For the text-containing cell, return its midpoint in [x, y] coordinate format. 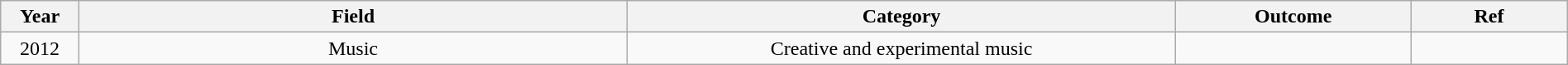
Creative and experimental music [901, 48]
Music [352, 48]
Outcome [1293, 17]
Category [901, 17]
2012 [40, 48]
Year [40, 17]
Field [352, 17]
Ref [1489, 17]
